Capture the cell that displays the provided text and extract its (X, Y) central coordinate. 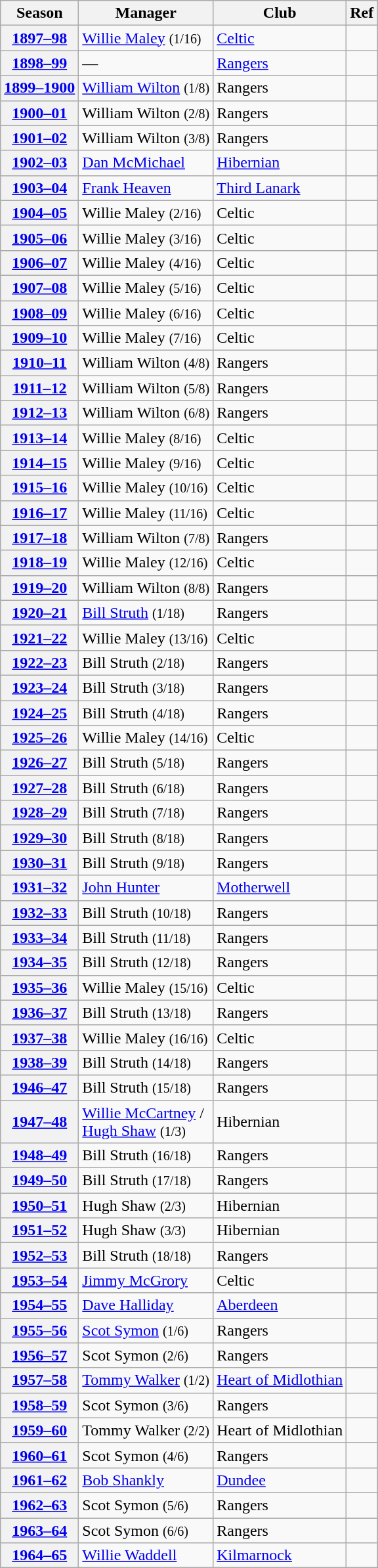
1899–1900 (39, 88)
1900–01 (39, 113)
1946–47 (39, 1087)
Bill Struth (7/18) (146, 813)
William Wilton (7/8) (146, 538)
1962–63 (39, 1505)
Willie Maley (11/16) (146, 513)
Aberdeen (280, 1305)
William Wilton (5/8) (146, 388)
1960–61 (39, 1455)
Willie Maley (6/16) (146, 313)
1917–18 (39, 538)
Willie Maley (4/16) (146, 263)
1949–50 (39, 1181)
1938–39 (39, 1062)
William Wilton (2/8) (146, 113)
Scot Symon (1/6) (146, 1330)
Bill Struth (8/18) (146, 838)
Willie Maley (14/16) (146, 738)
1913–14 (39, 438)
1924–25 (39, 712)
Tommy Walker (2/2) (146, 1430)
1923–24 (39, 687)
Jimmy McGrory (146, 1280)
Willie Maley (3/16) (146, 238)
Bill Struth (9/18) (146, 863)
1920–21 (39, 613)
1933–34 (39, 938)
1927–28 (39, 788)
1910–11 (39, 363)
1906–07 (39, 263)
Dan McMichael (146, 163)
Willie Maley (8/16) (146, 438)
Bill Struth (14/18) (146, 1062)
1932–33 (39, 913)
Bill Struth (4/18) (146, 712)
William Wilton (8/8) (146, 588)
1964–65 (39, 1556)
Hugh Shaw (2/3) (146, 1206)
1947–48 (39, 1122)
1905–06 (39, 238)
1898–99 (39, 63)
1922–23 (39, 663)
Bill Struth (11/18) (146, 938)
Willie Maley (16/16) (146, 1037)
1961–62 (39, 1480)
1958–59 (39, 1405)
Bill Struth (12/18) (146, 963)
1914–15 (39, 463)
Bill Struth (16/18) (146, 1156)
Bill Struth (18/18) (146, 1255)
1918–19 (39, 563)
1903–04 (39, 188)
1925–26 (39, 738)
William Wilton (3/8) (146, 138)
Bill Struth (6/18) (146, 788)
Bill Struth (5/18) (146, 763)
Willie Maley (9/16) (146, 463)
1950–51 (39, 1206)
Club (280, 13)
1901–02 (39, 138)
1921–22 (39, 638)
Scot Symon (5/6) (146, 1505)
1959–60 (39, 1430)
1948–49 (39, 1156)
1929–30 (39, 838)
Willie Maley (7/16) (146, 338)
Willie Maley (1/16) (146, 38)
1953–54 (39, 1280)
Manager (146, 13)
Willie Maley (2/16) (146, 213)
Frank Heaven (146, 188)
Scot Symon (2/6) (146, 1355)
Ref (362, 13)
Willie Waddell (146, 1556)
Willie Maley (10/16) (146, 488)
Scot Symon (6/6) (146, 1531)
1936–37 (39, 1013)
Dundee (280, 1480)
Willie Maley (5/16) (146, 288)
1909–10 (39, 338)
1931–32 (39, 888)
1904–05 (39, 213)
Willie Maley (12/16) (146, 563)
Willie Maley (13/16) (146, 638)
Scot Symon (4/6) (146, 1455)
1908–09 (39, 313)
John Hunter (146, 888)
Bill Struth (13/18) (146, 1013)
Hugh Shaw (3/3) (146, 1230)
1897–98 (39, 38)
Third Lanark (280, 188)
Motherwell (280, 888)
Tommy Walker (1/2) (146, 1380)
1911–12 (39, 388)
1902–03 (39, 163)
1955–56 (39, 1330)
1963–64 (39, 1531)
1912–13 (39, 413)
1907–08 (39, 288)
1926–27 (39, 763)
1935–36 (39, 988)
Scot Symon (3/6) (146, 1405)
Bill Struth (2/18) (146, 663)
1919–20 (39, 588)
1951–52 (39, 1230)
William Wilton (1/8) (146, 88)
Bill Struth (1/18) (146, 613)
Bill Struth (17/18) (146, 1181)
1928–29 (39, 813)
Season (39, 13)
1957–58 (39, 1380)
1930–31 (39, 863)
— (146, 63)
1934–35 (39, 963)
Willie McCartney / Hugh Shaw (1/3) (146, 1122)
Kilmarnock (280, 1556)
Bob Shankly (146, 1480)
Bill Struth (10/18) (146, 913)
Willie Maley (15/16) (146, 988)
1916–17 (39, 513)
1954–55 (39, 1305)
1915–16 (39, 488)
1937–38 (39, 1037)
1956–57 (39, 1355)
William Wilton (4/8) (146, 363)
Bill Struth (3/18) (146, 687)
Bill Struth (15/18) (146, 1087)
William Wilton (6/8) (146, 413)
1952–53 (39, 1255)
Dave Halliday (146, 1305)
